Return [X, Y] of the center of cell containing provided text 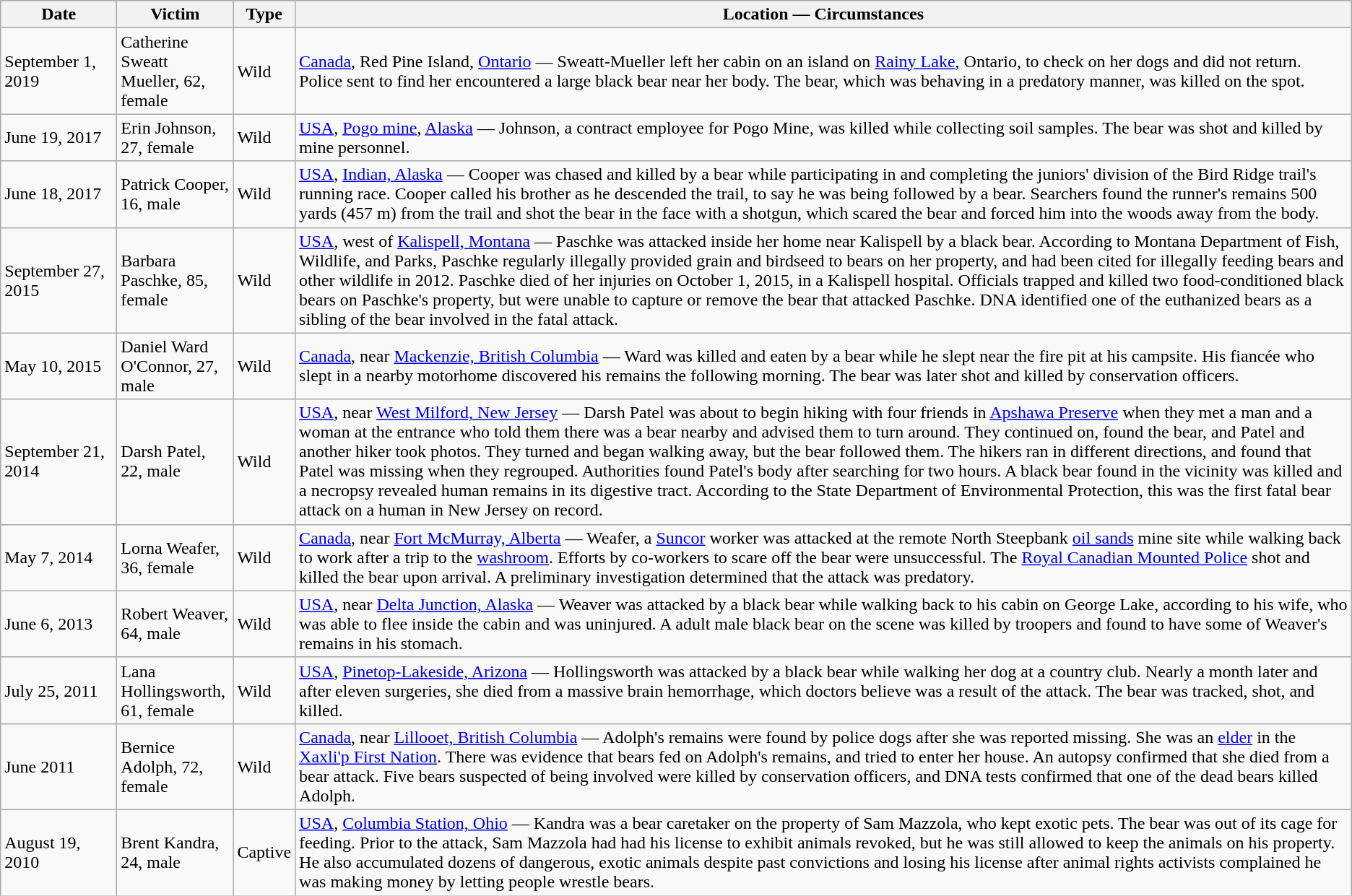
Type [264, 14]
Catherine Sweatt Mueller, 62, female [175, 71]
Lana Hollingsworth, 61, female [175, 690]
Daniel Ward O'Connor, 27, male [175, 366]
Erin Johnson, 27, female [175, 137]
Darsh Patel, 22, male [175, 462]
Patrick Cooper, 16, male [175, 194]
Barbara Paschke, 85, female [175, 280]
Captive [264, 852]
June 19, 2017 [59, 137]
September 21, 2014 [59, 462]
Date [59, 14]
July 25, 2011 [59, 690]
September 1, 2019 [59, 71]
Bernice Adolph, 72, female [175, 767]
May 7, 2014 [59, 557]
Brent Kandra, 24, male [175, 852]
May 10, 2015 [59, 366]
June 6, 2013 [59, 624]
September 27, 2015 [59, 280]
June 2011 [59, 767]
Lorna Weafer, 36, female [175, 557]
Victim [175, 14]
June 18, 2017 [59, 194]
Robert Weaver, 64, male [175, 624]
August 19, 2010 [59, 852]
Location — Circumstances [823, 14]
